Extract the [X, Y] coordinate from the center of the cell holding the provided text.  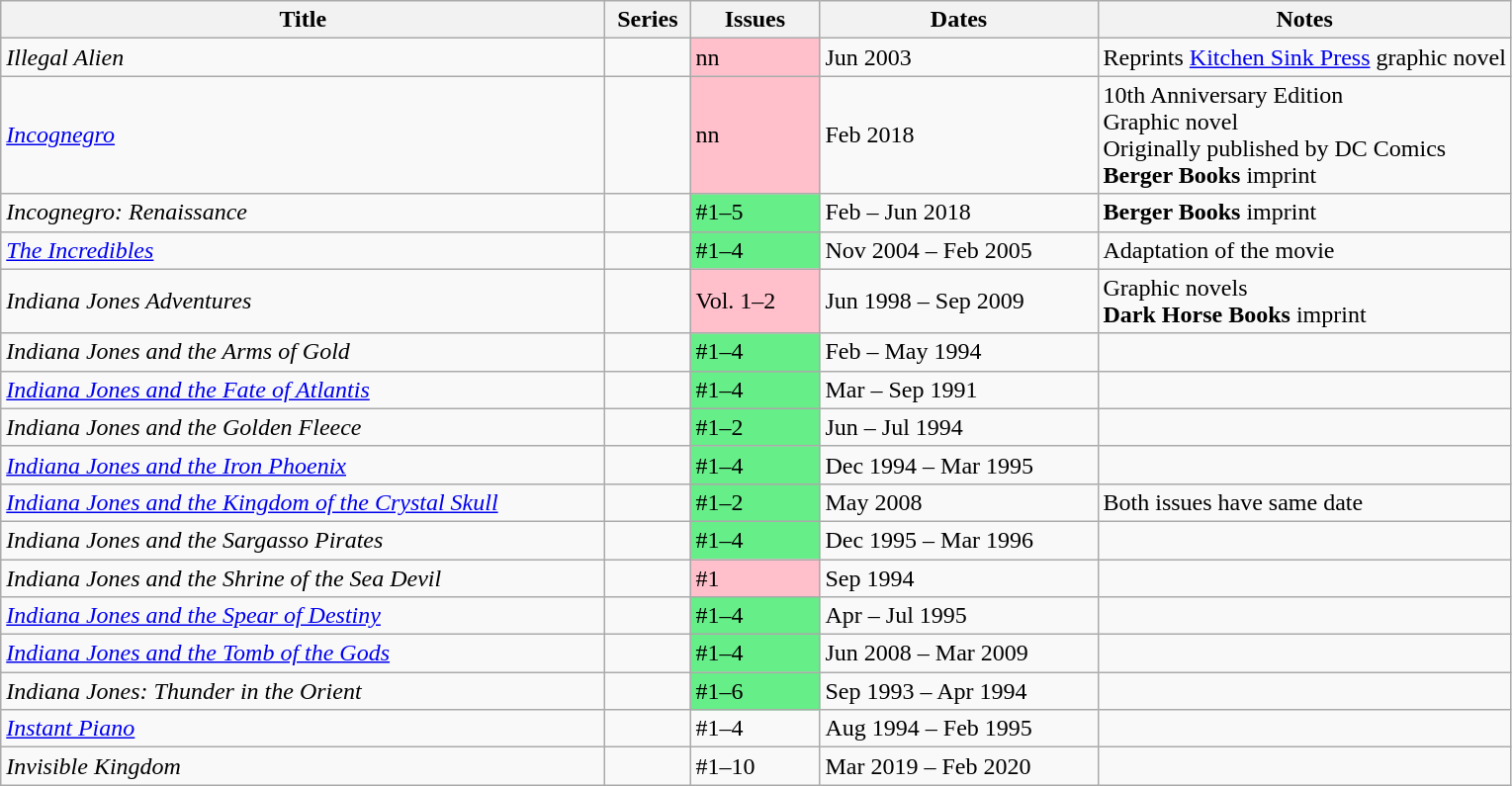
#1–5 [756, 213]
Indiana Jones and the Shrine of the Sea Devil [303, 578]
Indiana Jones: Thunder in the Orient [303, 691]
Apr – Jul 1995 [959, 616]
Jun 1998 – Sep 2009 [959, 301]
Notes [1304, 20]
Jun 2008 – Mar 2009 [959, 654]
Indiana Jones and the Tomb of the Gods [303, 654]
Indiana Jones and the Sargasso Pirates [303, 540]
Vol. 1–2 [756, 301]
Indiana Jones and the Iron Phoenix [303, 465]
Dec 1994 – Mar 1995 [959, 465]
Incognegro [303, 134]
Issues [756, 20]
Both issues have same date [1304, 502]
Indiana Jones and the Spear of Destiny [303, 616]
Indiana Jones Adventures [303, 301]
Nov 2004 – Feb 2005 [959, 250]
Series [648, 20]
Mar – Sep 1991 [959, 390]
#1–6 [756, 691]
Dates [959, 20]
Sep 1993 – Apr 1994 [959, 691]
The Incredibles [303, 250]
Feb – May 1994 [959, 352]
Indiana Jones and the Arms of Gold [303, 352]
Incognegro: Renaissance [303, 213]
Indiana Jones and the Fate of Atlantis [303, 390]
Berger Books imprint [1304, 213]
Jun – Jul 1994 [959, 427]
Indiana Jones and the Kingdom of the Crystal Skull [303, 502]
Instant Piano [303, 729]
Title [303, 20]
Dec 1995 – Mar 1996 [959, 540]
Invisible Kingdom [303, 766]
Sep 1994 [959, 578]
Jun 2003 [959, 57]
Reprints Kitchen Sink Press graphic novel [1304, 57]
Graphic novelsDark Horse Books imprint [1304, 301]
Feb – Jun 2018 [959, 213]
Feb 2018 [959, 134]
May 2008 [959, 502]
#1 [756, 578]
#1–10 [756, 766]
Indiana Jones and the Golden Fleece [303, 427]
Aug 1994 – Feb 1995 [959, 729]
Illegal Alien [303, 57]
10th Anniversary EditionGraphic novelOriginally published by DC ComicsBerger Books imprint [1304, 134]
Mar 2019 – Feb 2020 [959, 766]
Adaptation of the movie [1304, 250]
